Output the [x, y] coordinate of the center of the cell containing the given text.  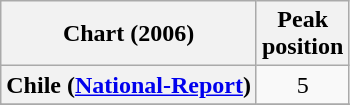
Chile (National-Report) [129, 85]
Chart (2006) [129, 34]
Peakposition [302, 34]
5 [302, 85]
